For the text-containing cell, return its midpoint in (X, Y) coordinate format. 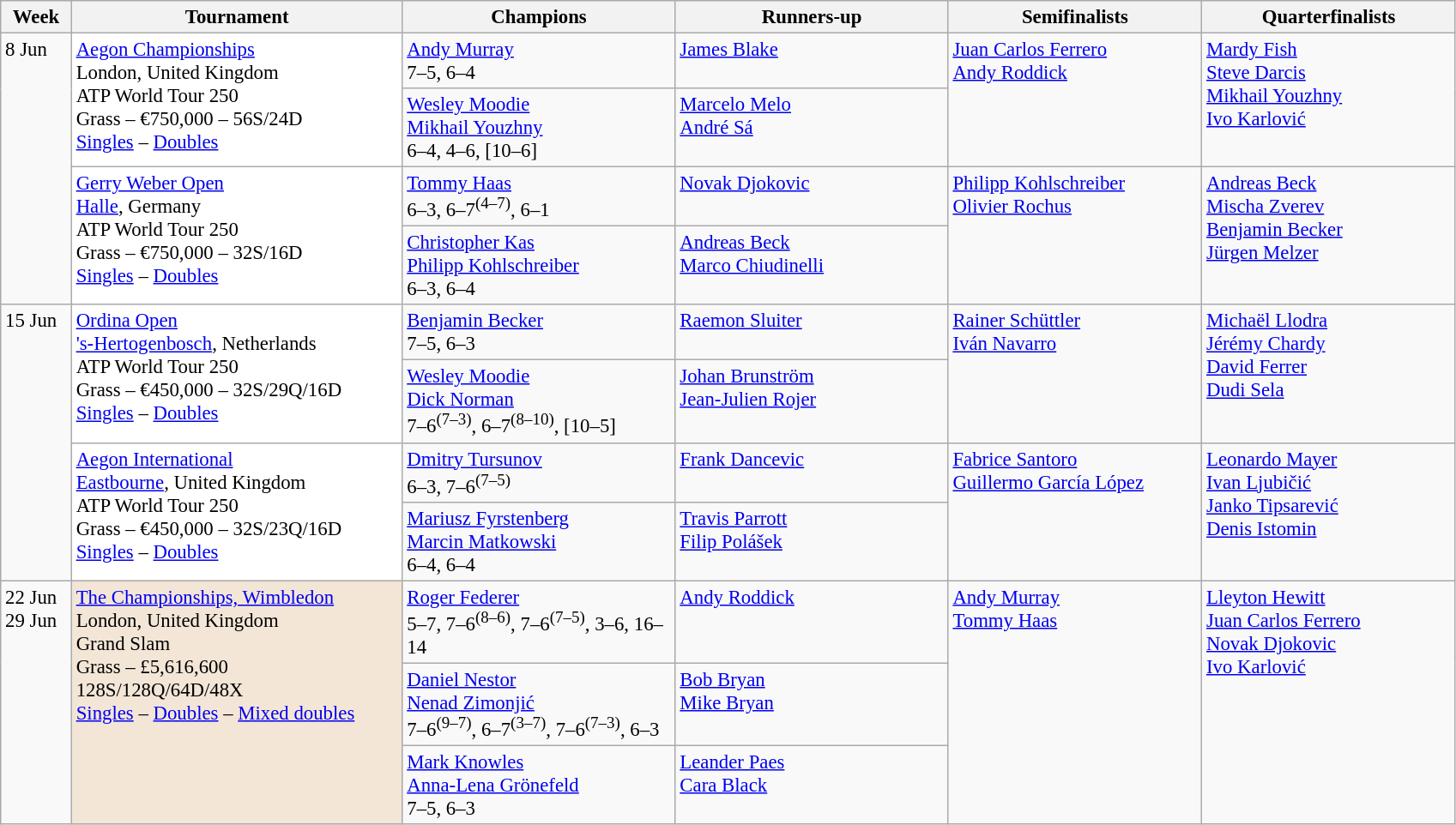
Andy Murray7–5, 6–4 (539, 62)
Dmitry Tursunov6–3, 7–6(7–5) (539, 472)
Mark Knowles Anna-Lena Grönefeld7–5, 6–3 (539, 785)
Benjamin Becker7–5, 6–3 (539, 333)
Rainer Schüttler Iván Navarro (1075, 374)
8 Jun (36, 170)
Novak Djokovic (812, 197)
Aegon Championships London, United KingdomATP World Tour 250Grass – €750,000 – 56S/24DSingles – Doubles (237, 100)
Wesley Moodie Dick Norman7–6(7–3), 6–7(8–10), [10–5] (539, 401)
Bob Bryan Mike Bryan (812, 704)
Mardy Fish Steve Darcis Mikhail Youzhny Ivo Karlović (1329, 100)
Aegon International Eastbourne, United KingdomATP World Tour 250Grass – €450,000 – 32S/23Q/16DSingles – Doubles (237, 511)
Wesley Moodie Mikhail Youzhny6–4, 4–6, [10–6] (539, 128)
Semifinalists (1075, 17)
Ordina Open 's-Hertogenbosch, NetherlandsATP World Tour 250Grass – €450,000 – 32S/29Q/16DSingles – Doubles (237, 374)
Daniel Nestor Nenad Zimonjić7–6(9–7), 6–7(3–7), 7–6(7–3), 6–3 (539, 704)
Leonardo Mayer Ivan Ljubičić Janko Tipsarević Denis Istomin (1329, 511)
Juan Carlos Ferrero Andy Roddick (1075, 100)
15 Jun (36, 443)
Michaël Llodra Jérémy Chardy David Ferrer Dudi Sela (1329, 374)
Roger Federer5–7, 7–6(8–6), 7–6(7–5), 3–6, 16–14 (539, 622)
Lleyton Hewitt Juan Carlos Ferrero Novak Djokovic Ivo Karlović (1329, 702)
Andy Roddick (812, 622)
Mariusz Fyrstenberg Marcin Matkowski6–4, 6–4 (539, 541)
Tommy Haas6–3, 6–7(4–7), 6–1 (539, 197)
Gerry Weber Open Halle, GermanyATP World Tour 250Grass – €750,000 – 32S/16DSingles – Doubles (237, 237)
Andreas Beck Mischa Zverev Benjamin Becker Jürgen Melzer (1329, 237)
Week (36, 17)
Johan Brunström Jean-Julien Rojer (812, 401)
Christopher Kas Philipp Kohlschreiber6–3, 6–4 (539, 266)
Frank Dancevic (812, 472)
James Blake (812, 62)
Raemon Sluiter (812, 333)
Fabrice Santoro Guillermo García López (1075, 511)
Quarterfinalists (1329, 17)
Runners-up (812, 17)
Andy Murray Tommy Haas (1075, 702)
Andreas Beck Marco Chiudinelli (812, 266)
Tournament (237, 17)
The Championships, Wimbledon London, United KingdomGrand SlamGrass – £5,616,600128S/128Q/64D/48XSingles – Doubles – Mixed doubles (237, 702)
Travis Parrott Filip Polášek (812, 541)
Leander Paes Cara Black (812, 785)
Champions (539, 17)
22 Jun29 Jun (36, 702)
Philipp Kohlschreiber Olivier Rochus (1075, 237)
Marcelo Melo André Sá (812, 128)
